Output the [x, y] coordinate of the center of the cell containing the given text.  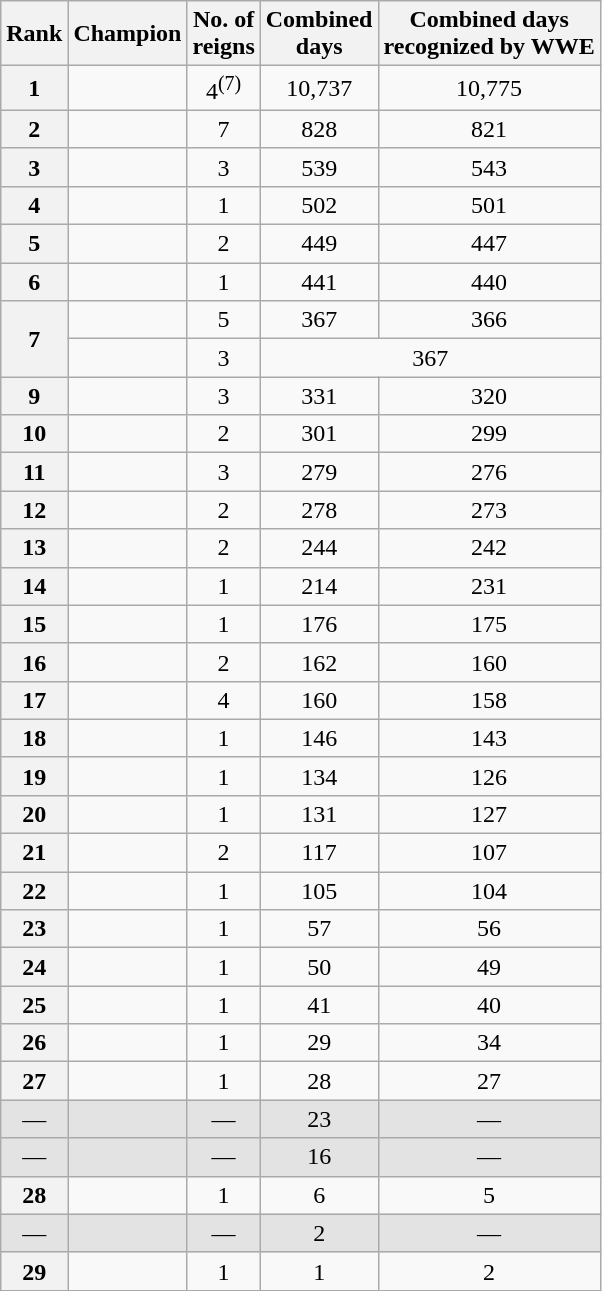
278 [319, 510]
49 [489, 967]
244 [319, 548]
231 [489, 586]
273 [489, 510]
146 [319, 738]
50 [319, 967]
175 [489, 624]
13 [34, 548]
143 [489, 738]
40 [489, 1005]
57 [319, 929]
301 [319, 434]
9 [34, 396]
Rank [34, 34]
366 [489, 320]
12 [34, 510]
276 [489, 472]
449 [319, 244]
Champion [128, 34]
214 [319, 586]
41 [319, 1005]
127 [489, 814]
502 [319, 205]
10,737 [319, 88]
162 [319, 662]
117 [319, 853]
11 [34, 472]
Combined daysrecognized by WWE [489, 34]
331 [319, 396]
24 [34, 967]
14 [34, 586]
131 [319, 814]
Combineddays [319, 34]
104 [489, 891]
447 [489, 244]
134 [319, 776]
279 [319, 472]
10,775 [489, 88]
158 [489, 700]
19 [34, 776]
10 [34, 434]
543 [489, 167]
25 [34, 1005]
No. ofreigns [224, 34]
22 [34, 891]
242 [489, 548]
107 [489, 853]
20 [34, 814]
299 [489, 434]
320 [489, 396]
828 [319, 129]
15 [34, 624]
105 [319, 891]
821 [489, 129]
501 [489, 205]
56 [489, 929]
34 [489, 1043]
18 [34, 738]
176 [319, 624]
26 [34, 1043]
126 [489, 776]
440 [489, 282]
17 [34, 700]
539 [319, 167]
4(7) [224, 88]
21 [34, 853]
441 [319, 282]
